Capture the cell that displays the provided text and extract its (x, y) central coordinate. 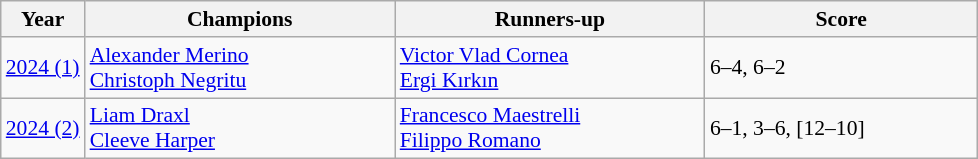
Victor Vlad Cornea Ergi Kırkın (550, 68)
Score (842, 19)
2024 (1) (43, 68)
6–1, 3–6, [12–10] (842, 128)
Runners-up (550, 19)
Year (43, 19)
6–4, 6–2 (842, 68)
Liam Draxl Cleeve Harper (240, 128)
Alexander Merino Christoph Negritu (240, 68)
Champions (240, 19)
2024 (2) (43, 128)
Francesco Maestrelli Filippo Romano (550, 128)
